Detect which cell encompasses the target text, then output its (x, y) center coordinate. 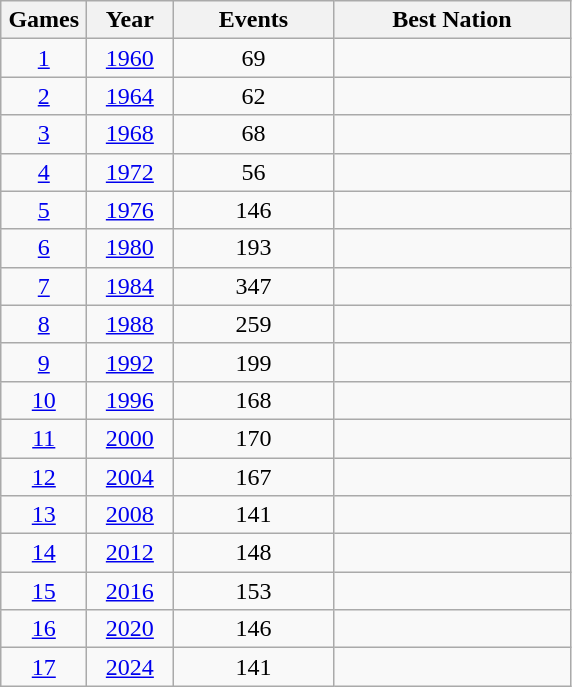
1964 (130, 96)
15 (44, 591)
2016 (130, 591)
8 (44, 324)
3 (44, 134)
2008 (130, 515)
148 (254, 553)
2012 (130, 553)
12 (44, 477)
10 (44, 400)
68 (254, 134)
56 (254, 172)
16 (44, 629)
1972 (130, 172)
13 (44, 515)
1960 (130, 58)
9 (44, 362)
199 (254, 362)
1988 (130, 324)
1968 (130, 134)
1980 (130, 248)
2000 (130, 438)
2020 (130, 629)
4 (44, 172)
1996 (130, 400)
1 (44, 58)
168 (254, 400)
6 (44, 248)
7 (44, 286)
2 (44, 96)
259 (254, 324)
Best Nation (452, 20)
Games (44, 20)
69 (254, 58)
347 (254, 286)
2024 (130, 667)
Year (130, 20)
62 (254, 96)
5 (44, 210)
2004 (130, 477)
17 (44, 667)
Events (254, 20)
170 (254, 438)
14 (44, 553)
11 (44, 438)
193 (254, 248)
167 (254, 477)
1992 (130, 362)
1976 (130, 210)
153 (254, 591)
1984 (130, 286)
